Return (X, Y) of the center of cell containing provided text 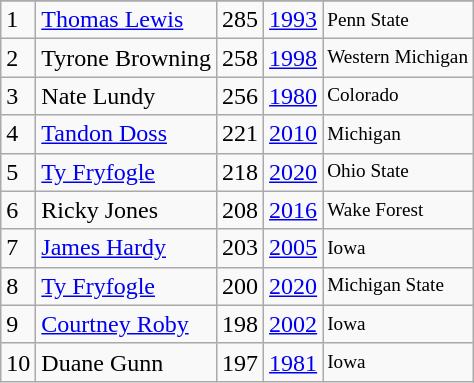
198 (240, 324)
208 (240, 210)
1998 (294, 58)
218 (240, 172)
Michigan (398, 134)
2005 (294, 248)
Ohio State (398, 172)
Tandon Doss (126, 134)
2010 (294, 134)
1980 (294, 96)
2 (18, 58)
1993 (294, 20)
285 (240, 20)
7 (18, 248)
Duane Gunn (126, 362)
James Hardy (126, 248)
256 (240, 96)
Courtney Roby (126, 324)
Colorado (398, 96)
Ricky Jones (126, 210)
5 (18, 172)
2016 (294, 210)
6 (18, 210)
10 (18, 362)
Thomas Lewis (126, 20)
221 (240, 134)
Western Michigan (398, 58)
1 (18, 20)
203 (240, 248)
Penn State (398, 20)
3 (18, 96)
2002 (294, 324)
197 (240, 362)
9 (18, 324)
Tyrone Browning (126, 58)
4 (18, 134)
1981 (294, 362)
Michigan State (398, 286)
8 (18, 286)
200 (240, 286)
258 (240, 58)
Nate Lundy (126, 96)
Wake Forest (398, 210)
